Provide the [X, Y] coordinate of the cell's center where the given text is located.  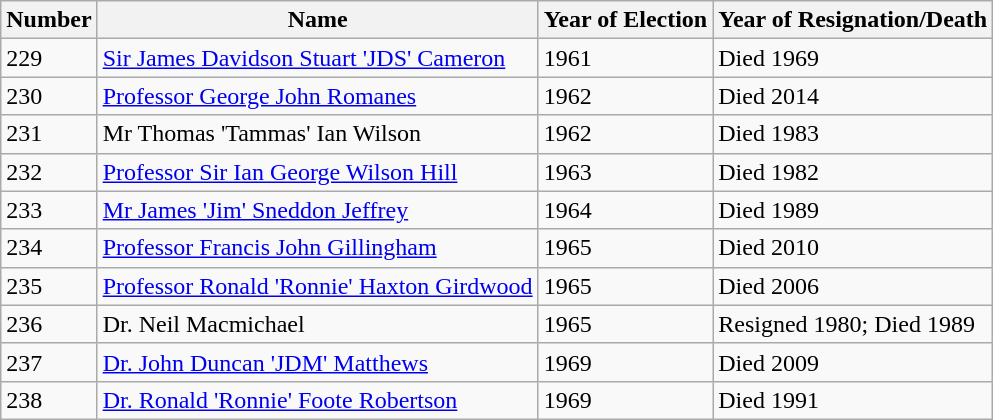
1961 [626, 58]
Died 1989 [853, 210]
231 [49, 134]
Mr James 'Jim' Sneddon Jeffrey [318, 210]
Professor Ronald 'Ronnie' Haxton Girdwood [318, 286]
230 [49, 96]
Died 1982 [853, 172]
1963 [626, 172]
Dr. Ronald 'Ronnie' Foote Robertson [318, 400]
232 [49, 172]
Year of Resignation/Death [853, 20]
Professor George John Romanes [318, 96]
Died 2006 [853, 286]
Professor Francis John Gillingham [318, 248]
Number [49, 20]
Dr. Neil Macmichael [318, 324]
Died 1991 [853, 400]
Died 2009 [853, 362]
235 [49, 286]
Sir James Davidson Stuart 'JDS' Cameron [318, 58]
Mr Thomas 'Tammas' Ian Wilson [318, 134]
Name [318, 20]
Died 2014 [853, 96]
233 [49, 210]
237 [49, 362]
Resigned 1980; Died 1989 [853, 324]
236 [49, 324]
229 [49, 58]
Died 1969 [853, 58]
Died 2010 [853, 248]
Died 1983 [853, 134]
234 [49, 248]
238 [49, 400]
Dr. John Duncan 'JDM' Matthews [318, 362]
Year of Election [626, 20]
1964 [626, 210]
Professor Sir Ian George Wilson Hill [318, 172]
